Output the (x, y) coordinate of the center of the cell containing the given text.  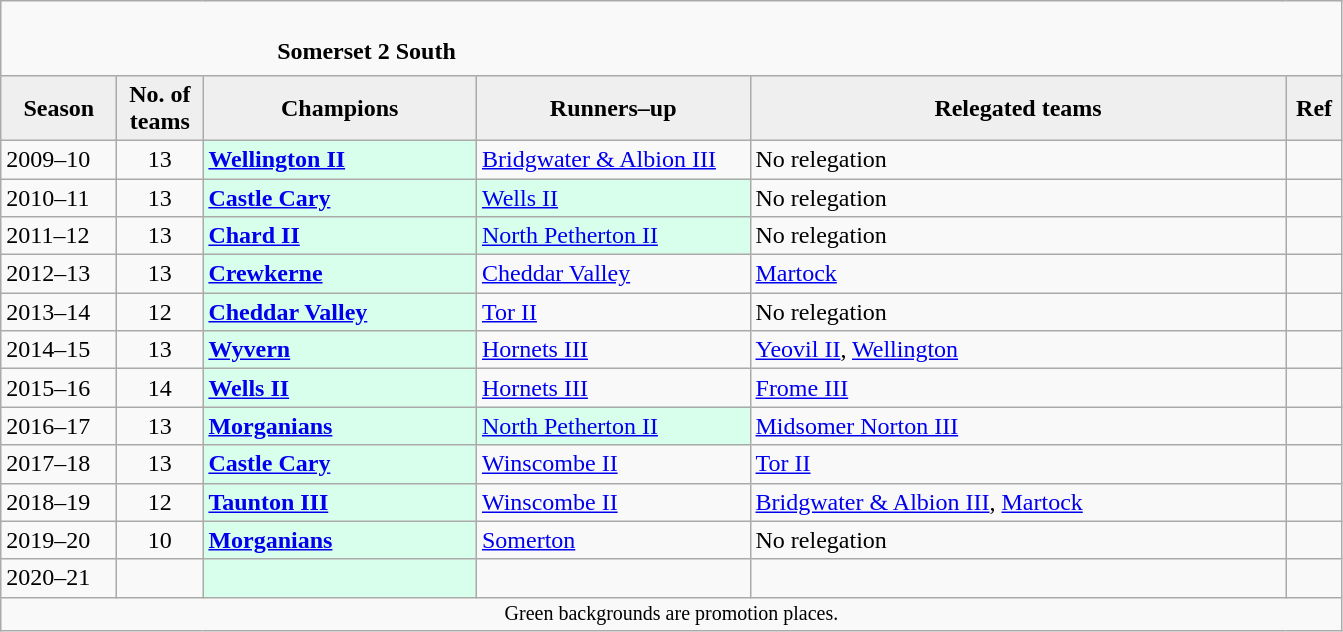
Champions (340, 108)
Martock (1018, 274)
Crewkerne (340, 274)
2017–18 (59, 464)
2016–17 (59, 426)
Wyvern (340, 350)
Wellington II (340, 159)
2012–13 (59, 274)
Chard II (340, 236)
2014–15 (59, 350)
Bridgwater & Albion III (613, 159)
No. of teams (160, 108)
Ref (1314, 108)
Yeovil II, Wellington (1018, 350)
Taunton III (340, 502)
2011–12 (59, 236)
10 (160, 540)
Somerton (613, 540)
2010–11 (59, 197)
2015–16 (59, 388)
2020–21 (59, 578)
2013–14 (59, 312)
14 (160, 388)
Relegated teams (1018, 108)
Midsomer Norton III (1018, 426)
2019–20 (59, 540)
Green backgrounds are promotion places. (672, 614)
Runners–up (613, 108)
Season (59, 108)
2018–19 (59, 502)
2009–10 (59, 159)
Frome III (1018, 388)
Bridgwater & Albion III, Martock (1018, 502)
